Locate the cell with the specified text and output its [X, Y] center coordinate. 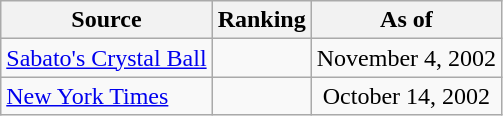
November 4, 2002 [406, 58]
New York Times [106, 96]
Sabato's Crystal Ball [106, 58]
As of [406, 20]
Ranking [262, 20]
Source [106, 20]
October 14, 2002 [406, 96]
